Scan for the cell matching the given text and deliver its (X, Y) coordinate at center. 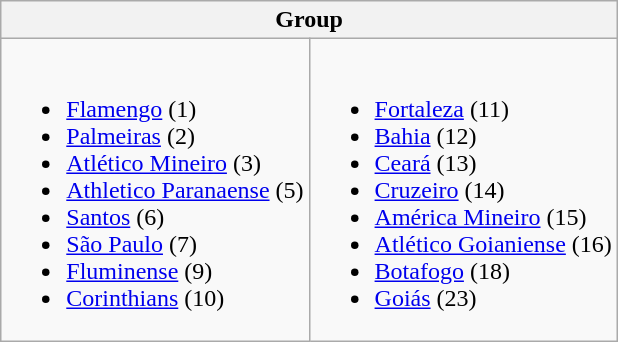
Flamengo (1) Palmeiras (2) Atlético Mineiro (3) Athletico Paranaense (5) Santos (6) São Paulo (7) Fluminense (9) Corinthians (10) (155, 190)
Fortaleza (11) Bahia (12) Ceará (13) Cruzeiro (14) América Mineiro (15) Atlético Goianiense (16) Botafogo (18) Goiás (23) (463, 190)
Group (310, 20)
